Scan for the cell matching the given text and deliver its [X, Y] coordinate at center. 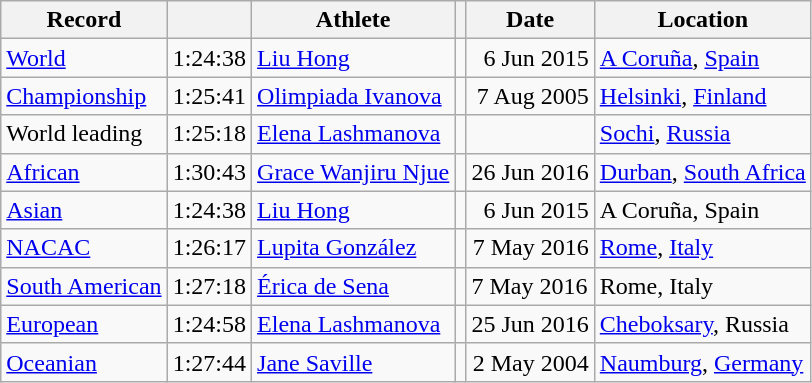
Sochi, Russia [702, 134]
Lupita González [354, 248]
Olimpiada Ivanova [354, 96]
1:24:58 [209, 324]
European [84, 324]
1:30:43 [209, 172]
Érica de Sena [354, 286]
Cheboksary, Russia [702, 324]
1:25:18 [209, 134]
Durban, South Africa [702, 172]
Jane Saville [354, 362]
African [84, 172]
World [84, 58]
26 Jun 2016 [530, 172]
Helsinki, Finland [702, 96]
Asian [84, 210]
Grace Wanjiru Njue [354, 172]
7 Aug 2005 [530, 96]
South American [84, 286]
Naumburg, Germany [702, 362]
World leading [84, 134]
1:25:41 [209, 96]
Record [84, 20]
Date [530, 20]
1:27:18 [209, 286]
Athlete [354, 20]
NACAC [84, 248]
Championship [84, 96]
Location [702, 20]
1:26:17 [209, 248]
2 May 2004 [530, 362]
1:27:44 [209, 362]
25 Jun 2016 [530, 324]
Oceanian [84, 362]
